Locate the cell with the specified text and output its (x, y) center coordinate. 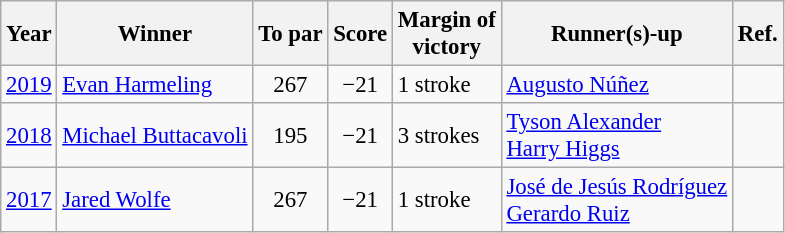
Michael Buttacavoli (155, 136)
Margin ofvictory (446, 34)
José de Jesús Rodríguez Gerardo Ruiz (616, 200)
2017 (29, 200)
Score (360, 34)
Jared Wolfe (155, 200)
195 (290, 136)
To par (290, 34)
Runner(s)-up (616, 34)
3 strokes (446, 136)
Augusto Núñez (616, 85)
2018 (29, 136)
Winner (155, 34)
Ref. (758, 34)
Evan Harmeling (155, 85)
Year (29, 34)
Tyson Alexander Harry Higgs (616, 136)
2019 (29, 85)
